Identify which cell holds the provided text, then report its [X, Y] central coordinate. 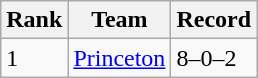
Record [214, 20]
8–0–2 [214, 58]
Team [120, 20]
Rank [34, 20]
1 [34, 58]
Princeton [120, 58]
